Return the (x, y) coordinate for the center point of the cell that contains the specified text.  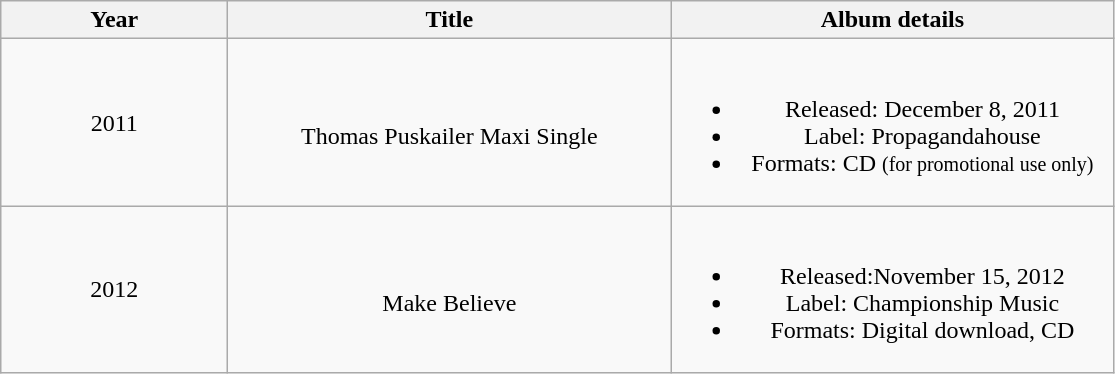
Album details (892, 20)
Make Believe (450, 290)
Released:November 15, 2012Label: Championship MusicFormats: Digital download, CD (892, 290)
2012 (114, 290)
Thomas Puskailer Maxi Single (450, 122)
2011 (114, 122)
Year (114, 20)
Title (450, 20)
Released: December 8, 2011Label: PropagandahouseFormats: CD (for promotional use only) (892, 122)
